Identify which cell holds the provided text, then report its [x, y] central coordinate. 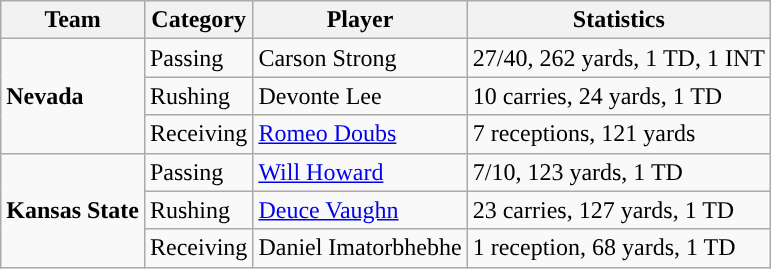
1 reception, 68 yards, 1 TD [618, 248]
Player [360, 20]
Daniel Imatorbhebhe [360, 248]
Will Howard [360, 172]
Devonte Lee [360, 96]
Deuce Vaughn [360, 210]
Romeo Doubs [360, 134]
Nevada [73, 96]
Carson Strong [360, 58]
10 carries, 24 yards, 1 TD [618, 96]
7/10, 123 yards, 1 TD [618, 172]
Kansas State [73, 210]
Team [73, 20]
Statistics [618, 20]
7 receptions, 121 yards [618, 134]
23 carries, 127 yards, 1 TD [618, 210]
Category [198, 20]
27/40, 262 yards, 1 TD, 1 INT [618, 58]
